Return (X, Y) of the center of cell containing provided text 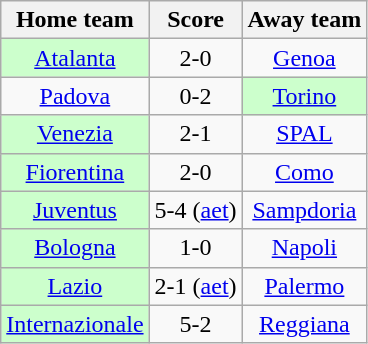
0-2 (196, 96)
1-0 (196, 248)
Fiorentina (75, 172)
Reggiana (304, 324)
Juventus (75, 210)
2-1 (196, 134)
Venezia (75, 134)
Genoa (304, 58)
Palermo (304, 286)
Sampdoria (304, 210)
2-1 (aet) (196, 286)
Home team (75, 20)
Padova (75, 96)
Lazio (75, 286)
Internazionale (75, 324)
Away team (304, 20)
Atalanta (75, 58)
Torino (304, 96)
5-4 (aet) (196, 210)
SPAL (304, 134)
Napoli (304, 248)
Bologna (75, 248)
Como (304, 172)
5-2 (196, 324)
Score (196, 20)
